Scan for the cell matching the given text and deliver its (X, Y) coordinate at center. 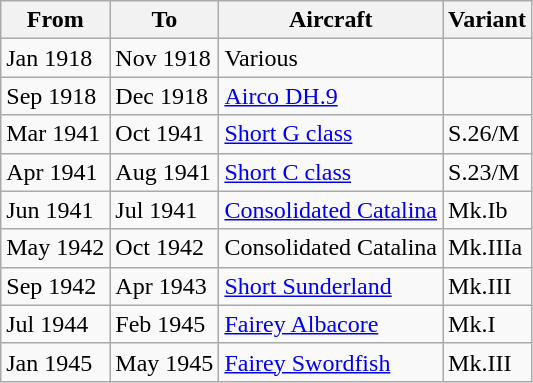
Short G class (331, 134)
Aircraft (331, 20)
S.26/M (488, 134)
Dec 1918 (164, 96)
Jan 1945 (56, 362)
Oct 1942 (164, 248)
Fairey Swordfish (331, 362)
Mar 1941 (56, 134)
Fairey Albacore (331, 324)
Oct 1941 (164, 134)
Apr 1943 (164, 286)
Feb 1945 (164, 324)
Jan 1918 (56, 58)
Short C class (331, 172)
Aug 1941 (164, 172)
Nov 1918 (164, 58)
From (56, 20)
S.23/M (488, 172)
Sep 1918 (56, 96)
Short Sunderland (331, 286)
Airco DH.9 (331, 96)
Sep 1942 (56, 286)
Jul 1944 (56, 324)
Apr 1941 (56, 172)
Jul 1941 (164, 210)
Mk.I (488, 324)
Various (331, 58)
May 1942 (56, 248)
Mk.IIIa (488, 248)
Variant (488, 20)
Jun 1941 (56, 210)
To (164, 20)
May 1945 (164, 362)
Mk.Ib (488, 210)
